For the text-containing cell, return its midpoint in (x, y) coordinate format. 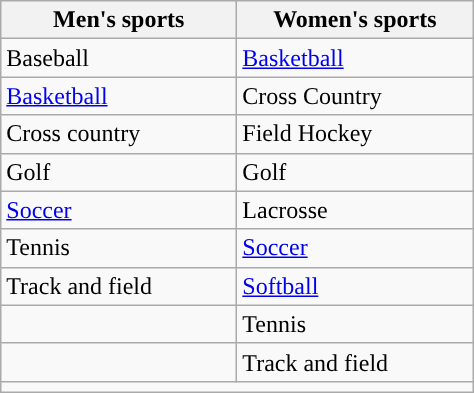
Cross country (119, 134)
Lacrosse (355, 210)
Baseball (119, 58)
Field Hockey (355, 134)
Cross Country (355, 96)
Men's sports (119, 20)
Softball (355, 286)
Women's sports (355, 20)
